Detect which cell encompasses the target text, then output its (X, Y) center coordinate. 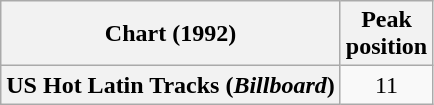
Chart (1992) (171, 34)
US Hot Latin Tracks (Billboard) (171, 85)
Peakposition (386, 34)
11 (386, 85)
